Return (x, y) of the center of cell containing provided text 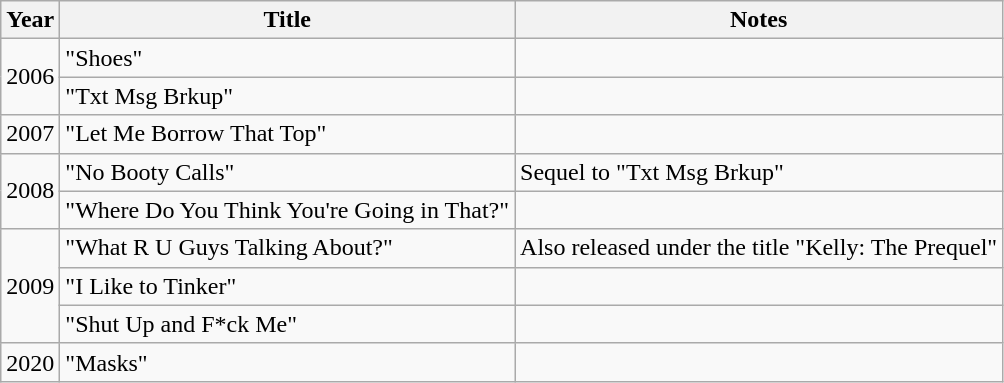
"I Like to Tinker" (288, 286)
Notes (759, 20)
"Txt Msg Brkup" (288, 96)
"What R U Guys Talking About?" (288, 248)
Also released under the title "Kelly: The Prequel" (759, 248)
2020 (30, 362)
2006 (30, 77)
"Let Me Borrow That Top" (288, 134)
"No Booty Calls" (288, 172)
"Shut Up and F*ck Me" (288, 324)
2009 (30, 286)
Year (30, 20)
2008 (30, 191)
Sequel to "Txt Msg Brkup" (759, 172)
Title (288, 20)
"Where Do You Think You're Going in That?" (288, 210)
"Masks" (288, 362)
"Shoes" (288, 58)
2007 (30, 134)
